Scan for the cell matching the given text and deliver its (X, Y) coordinate at center. 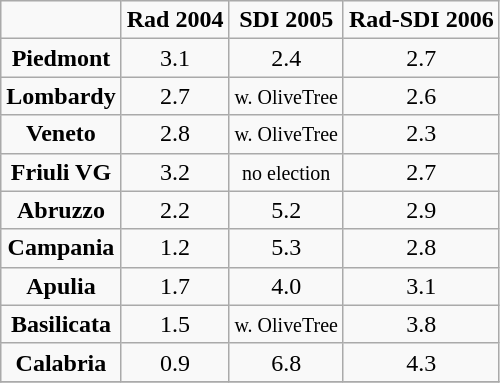
0.9 (175, 362)
Campania (61, 248)
Rad-SDI 2006 (421, 20)
1.5 (175, 324)
Calabria (61, 362)
3.2 (175, 172)
Veneto (61, 134)
1.7 (175, 286)
Basilicata (61, 324)
4.0 (286, 286)
2.9 (421, 210)
2.2 (175, 210)
2.3 (421, 134)
5.3 (286, 248)
Apulia (61, 286)
4.3 (421, 362)
2.4 (286, 58)
3.8 (421, 324)
Friuli VG (61, 172)
SDI 2005 (286, 20)
Abruzzo (61, 210)
5.2 (286, 210)
Piedmont (61, 58)
1.2 (175, 248)
6.8 (286, 362)
2.6 (421, 96)
Lombardy (61, 96)
Rad 2004 (175, 20)
no election (286, 172)
